Scan for the cell matching the given text and deliver its [x, y] coordinate at center. 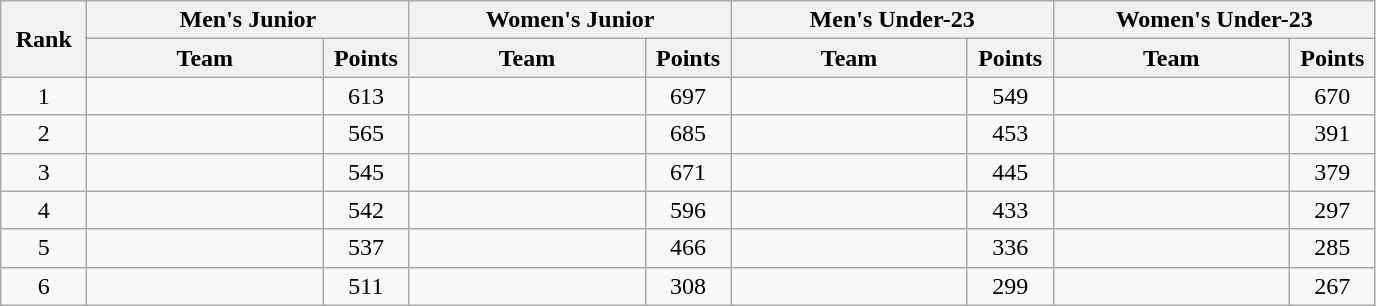
336 [1010, 248]
2 [44, 134]
549 [1010, 96]
697 [688, 96]
670 [1332, 96]
4 [44, 210]
267 [1332, 286]
Women's Junior [570, 20]
596 [688, 210]
565 [366, 134]
542 [366, 210]
453 [1010, 134]
299 [1010, 286]
297 [1332, 210]
685 [688, 134]
613 [366, 96]
3 [44, 172]
537 [366, 248]
Rank [44, 39]
285 [1332, 248]
Men's Under-23 [892, 20]
445 [1010, 172]
511 [366, 286]
433 [1010, 210]
6 [44, 286]
308 [688, 286]
466 [688, 248]
379 [1332, 172]
391 [1332, 134]
Men's Junior [248, 20]
545 [366, 172]
1 [44, 96]
Women's Under-23 [1214, 20]
5 [44, 248]
671 [688, 172]
